Locate the cell with the specified text and output its (x, y) center coordinate. 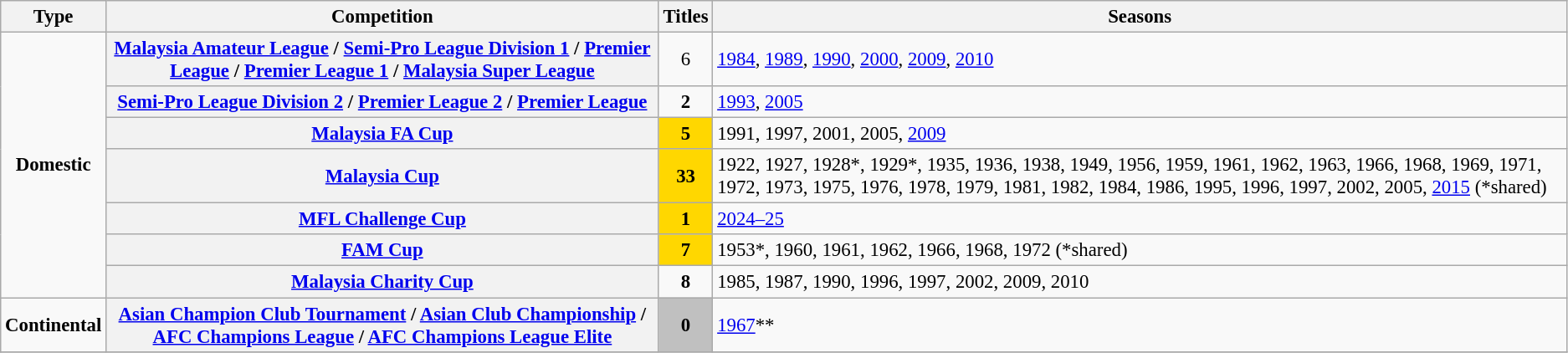
Competition (383, 17)
8 (686, 282)
1984, 1989, 1990, 2000, 2009, 2010 (1140, 60)
1967** (1140, 325)
0 (686, 325)
2024–25 (1140, 219)
Malaysia Charity Cup (383, 282)
6 (686, 60)
Titles (686, 17)
Semi-Pro League Division 2 / Premier League 2 / Premier League (383, 102)
1991, 1997, 2001, 2005, 2009 (1140, 134)
33 (686, 176)
Domestic (54, 166)
FAM Cup (383, 250)
MFL Challenge Cup (383, 219)
Asian Champion Club Tournament / Asian Club Championship / AFC Champions League / AFC Champions League Elite (383, 325)
Malaysia Amateur League / Semi-Pro League Division 1 / Premier League / Premier League 1 / Malaysia Super League (383, 60)
2 (686, 102)
Malaysia Cup (383, 176)
Seasons (1140, 17)
1 (686, 219)
Malaysia FA Cup (383, 134)
Continental (54, 325)
Type (54, 17)
1985, 1987, 1990, 1996, 1997, 2002, 2009, 2010 (1140, 282)
1953*, 1960, 1961, 1962, 1966, 1968, 1972 (*shared) (1140, 250)
5 (686, 134)
1993, 2005 (1140, 102)
7 (686, 250)
